Extract the (X, Y) coordinate from the center of the cell holding the provided text.  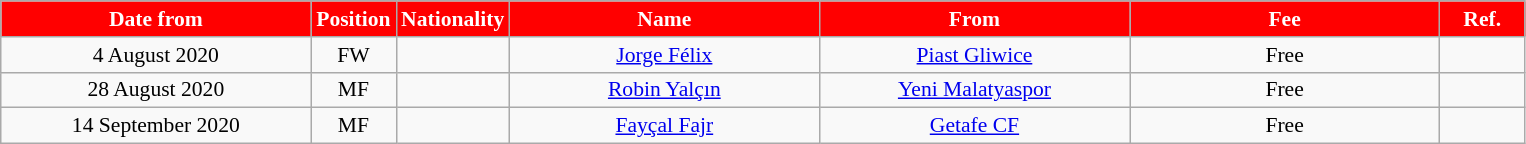
Fayçal Fajr (664, 126)
Position (354, 19)
Robin Yalçın (664, 90)
Yeni Malatyaspor (974, 90)
Piast Gliwice (974, 55)
Getafe CF (974, 126)
Jorge Félix (664, 55)
Date from (156, 19)
14 September 2020 (156, 126)
Nationality (452, 19)
Ref. (1482, 19)
From (974, 19)
FW (354, 55)
Fee (1285, 19)
4 August 2020 (156, 55)
Name (664, 19)
28 August 2020 (156, 90)
